From the cell containing the given text, extract its center point as [X, Y] coordinate. 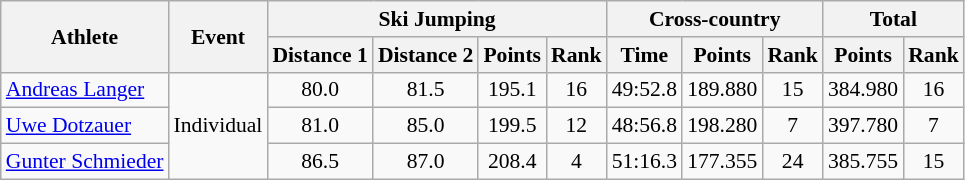
Distance 1 [320, 55]
Ski Jumping [436, 19]
81.0 [320, 126]
189.880 [722, 90]
Total [894, 19]
Andreas Langer [85, 90]
195.1 [512, 90]
Athlete [85, 36]
199.5 [512, 126]
48:56.8 [644, 126]
85.0 [426, 126]
24 [792, 162]
87.0 [426, 162]
80.0 [320, 90]
Time [644, 55]
86.5 [320, 162]
Uwe Dotzauer [85, 126]
384.980 [863, 90]
Distance 2 [426, 55]
12 [576, 126]
Gunter Schmieder [85, 162]
4 [576, 162]
Event [218, 36]
81.5 [426, 90]
198.280 [722, 126]
177.355 [722, 162]
385.755 [863, 162]
Individual [218, 126]
51:16.3 [644, 162]
397.780 [863, 126]
208.4 [512, 162]
Cross-country [715, 19]
49:52.8 [644, 90]
